Pinpoint the cell where the given text exists, returning its (X, Y) midpoint coordinate. 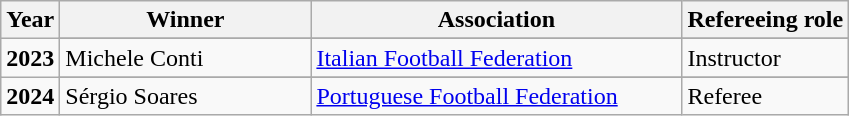
Portuguese Football Federation (496, 96)
Referee (766, 96)
Winner (186, 20)
2024 (30, 96)
Sérgio Soares (186, 96)
Instructor (766, 58)
Michele Conti (186, 58)
Italian Football Federation (496, 58)
Refereeing role (766, 20)
2023 (30, 58)
Year (30, 20)
Association (496, 20)
